Detect which cell encompasses the target text, then output its (X, Y) center coordinate. 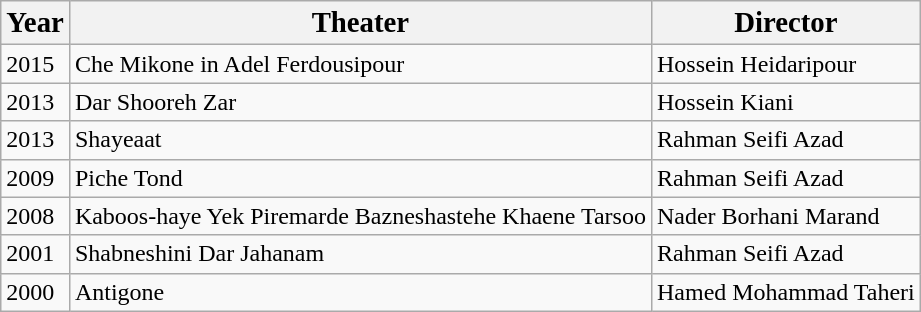
2015 (36, 64)
Kaboos-haye Yek Piremarde Bazneshastehe Khaene Tarsoo (360, 216)
Hossein Heidaripour (786, 64)
Hamed Mohammad Taheri (786, 292)
Director (786, 23)
2009 (36, 178)
Theater (360, 23)
2000 (36, 292)
Dar Shooreh Zar (360, 102)
Shabneshini Dar Jahanam (360, 254)
Piche Tond (360, 178)
Shayeaat (360, 140)
Hossein Kiani (786, 102)
Nader Borhani Marand (786, 216)
Antigone (360, 292)
2008 (36, 216)
Year (36, 23)
Che Mikone in Adel Ferdousipour (360, 64)
2001 (36, 254)
